Scan for the cell matching the given text and deliver its (x, y) coordinate at center. 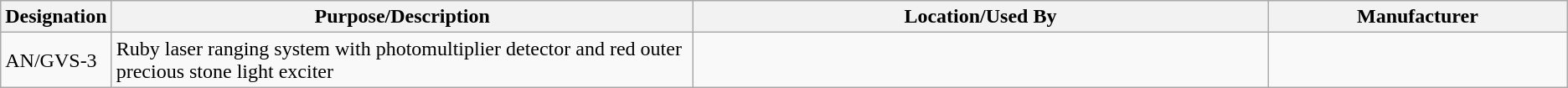
Purpose/Description (402, 17)
Manufacturer (1418, 17)
Designation (56, 17)
Ruby laser ranging system with photomultiplier detector and red outer precious stone light exciter (402, 60)
AN/GVS-3 (56, 60)
Location/Used By (980, 17)
